Find where the given text appears and provide that cell's center as (x, y) coordinate. 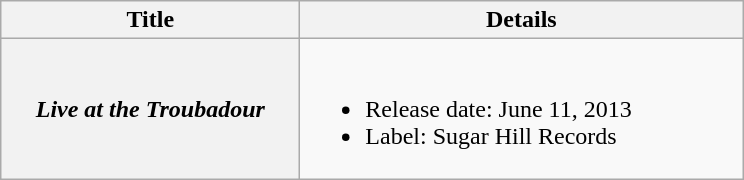
Title (150, 20)
Release date: June 11, 2013Label: Sugar Hill Records (522, 109)
Live at the Troubadour (150, 109)
Details (522, 20)
